Search for the cell housing the specified text and yield its [x, y] center coordinate. 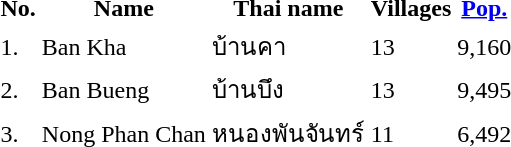
บ้านคา [288, 46]
บ้านบึง [288, 90]
Ban Bueng [124, 90]
Ban Kha [124, 46]
